Detect which cell encompasses the target text, then output its [X, Y] center coordinate. 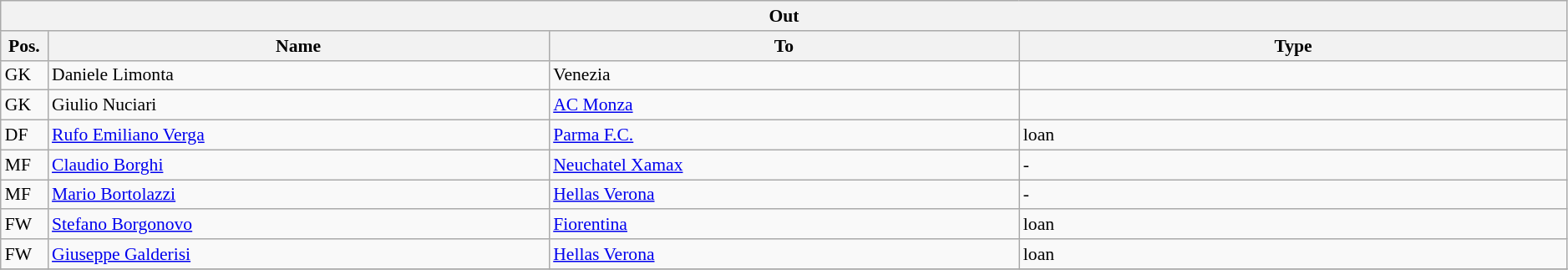
Mario Bortolazzi [298, 195]
Neuchatel Xamax [784, 165]
AC Monza [784, 105]
Venezia [784, 75]
Out [784, 16]
Daniele Limonta [298, 75]
Giulio Nuciari [298, 105]
To [784, 46]
Parma F.C. [784, 135]
Fiorentina [784, 225]
Type [1293, 46]
DF [24, 135]
Claudio Borghi [298, 165]
Rufo Emiliano Verga [298, 135]
Giuseppe Galderisi [298, 254]
Name [298, 46]
Pos. [24, 46]
Stefano Borgonovo [298, 225]
